Return the [x, y] coordinate for the center point of the cell that contains the specified text.  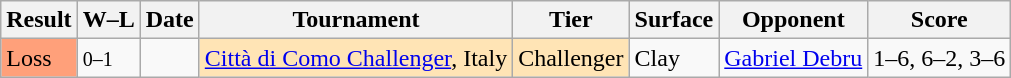
1–6, 6–2, 3–6 [940, 58]
Surface [674, 20]
Loss [39, 58]
Result [39, 20]
W–L [108, 20]
Gabriel Debru [794, 58]
0–1 [108, 58]
Città di Como Challenger, Italy [356, 58]
Date [170, 20]
Tier [571, 20]
Challenger [571, 58]
Score [940, 20]
Tournament [356, 20]
Opponent [794, 20]
Clay [674, 58]
